Locate the cell with the specified text and output its (x, y) center coordinate. 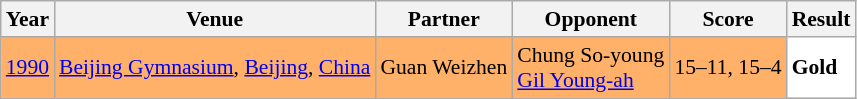
Chung So-young Gil Young-ah (590, 68)
Beijing Gymnasium, Beijing, China (214, 68)
Score (728, 19)
1990 (28, 68)
Year (28, 19)
Venue (214, 19)
Partner (444, 19)
Gold (822, 68)
15–11, 15–4 (728, 68)
Opponent (590, 19)
Guan Weizhen (444, 68)
Result (822, 19)
